Return [X, Y] of the center of cell containing provided text 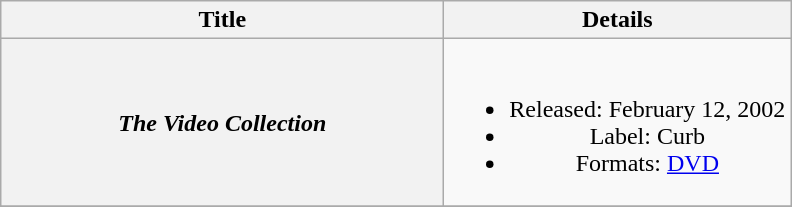
The Video Collection [222, 122]
Title [222, 20]
Details [618, 20]
Released: February 12, 2002Label: CurbFormats: DVD [618, 122]
